Return [x, y] of the center of cell containing provided text 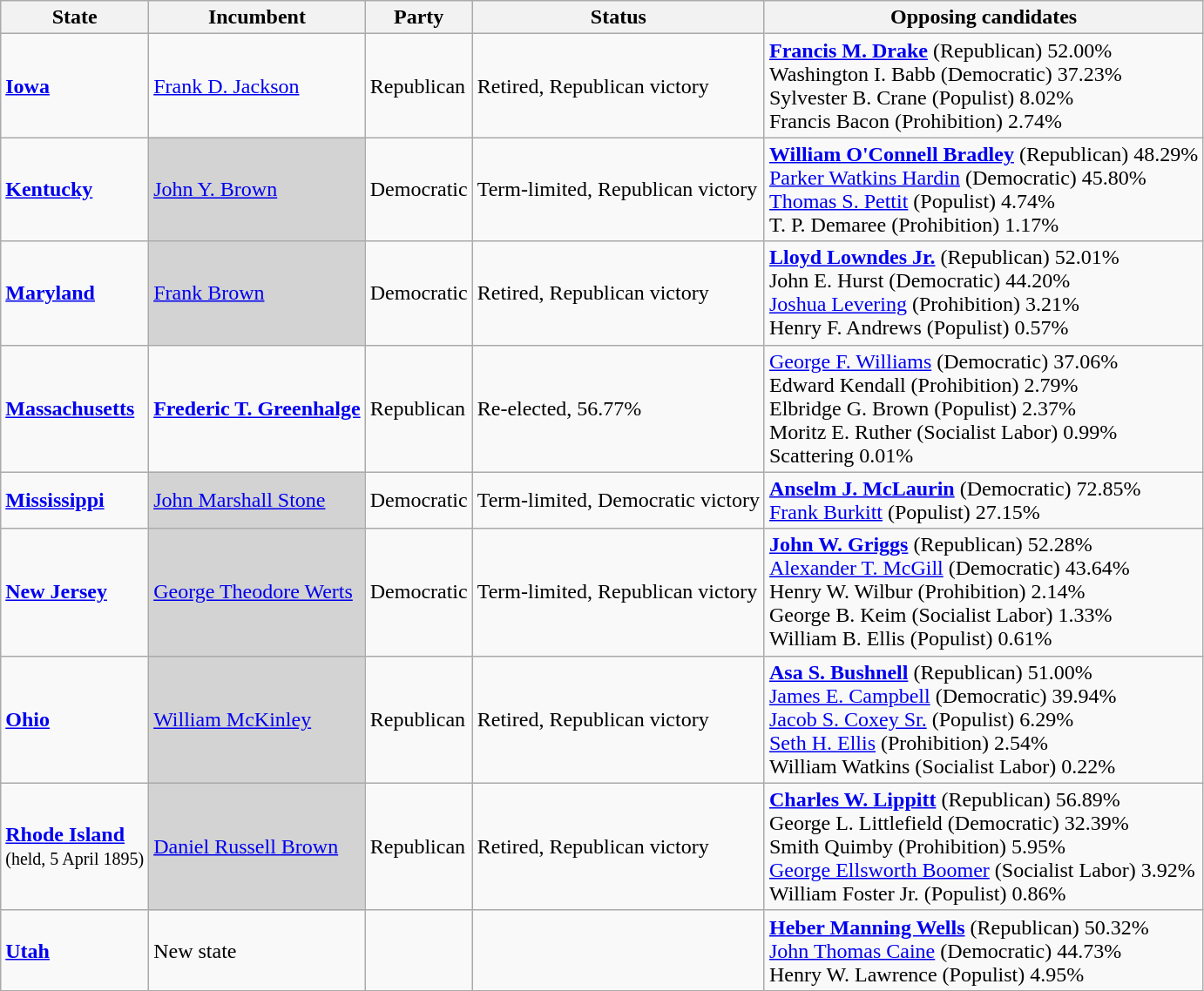
Ohio [75, 719]
Iowa [75, 85]
Kentucky [75, 190]
John Marshall Stone [258, 500]
Massachusetts [75, 408]
Lloyd Lowndes Jr. (Republican) 52.01%John E. Hurst (Democratic) 44.20%Joshua Levering (Prohibition) 3.21%Henry F. Andrews (Populist) 0.57% [983, 293]
Incumbent [258, 17]
Frederic T. Greenhalge [258, 408]
New state [258, 950]
Heber Manning Wells (Republican) 50.32%John Thomas Caine (Democratic) 44.73%Henry W. Lawrence (Populist) 4.95% [983, 950]
Mississippi [75, 500]
William McKinley [258, 719]
Francis M. Drake (Republican) 52.00%Washington I. Babb (Democratic) 37.23%Sylvester B. Crane (Populist) 8.02%Francis Bacon (Prohibition) 2.74% [983, 85]
Utah [75, 950]
Frank Brown [258, 293]
Term-limited, Democratic victory [619, 500]
Frank D. Jackson [258, 85]
Status [619, 17]
State [75, 17]
New Jersey [75, 592]
Daniel Russell Brown [258, 846]
George Theodore Werts [258, 592]
Rhode Island(held, 5 April 1895) [75, 846]
Opposing candidates [983, 17]
Anselm J. McLaurin (Democratic) 72.85%Frank Burkitt (Populist) 27.15% [983, 500]
John Y. Brown [258, 190]
Re-elected, 56.77% [619, 408]
Party [418, 17]
Maryland [75, 293]
